Output the [x, y] coordinate of the center of the cell containing the given text.  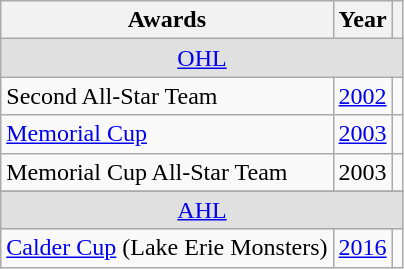
2016 [362, 248]
Calder Cup (Lake Erie Monsters) [167, 248]
AHL [202, 210]
Year [362, 20]
2002 [362, 96]
Second All-Star Team [167, 96]
Memorial Cup All-Star Team [167, 172]
OHL [202, 58]
Awards [167, 20]
Memorial Cup [167, 134]
